Return the (X, Y) coordinate for the center point of the cell that contains the specified text.  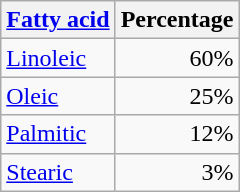
Oleic (58, 96)
60% (177, 58)
Fatty acid (58, 20)
Palmitic (58, 134)
Percentage (177, 20)
25% (177, 96)
12% (177, 134)
Linoleic (58, 58)
Stearic (58, 172)
3% (177, 172)
